Extract the [x, y] coordinate from the center of the cell holding the provided text.  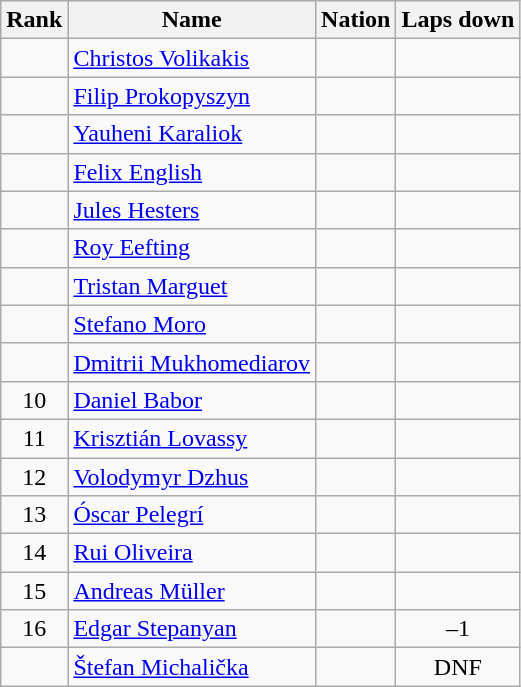
Rui Oliveira [192, 553]
Name [192, 20]
DNF [458, 667]
Felix English [192, 172]
Stefano Moro [192, 324]
11 [34, 438]
16 [34, 629]
Óscar Pelegrí [192, 515]
Volodymyr Dzhus [192, 477]
12 [34, 477]
Nation [356, 20]
14 [34, 553]
Yauheni Karaliok [192, 134]
15 [34, 591]
Rank [34, 20]
Krisztián Lovassy [192, 438]
Filip Prokopyszyn [192, 96]
Dmitrii Mukhomediarov [192, 362]
13 [34, 515]
10 [34, 400]
Daniel Babor [192, 400]
Christos Volikakis [192, 58]
Edgar Stepanyan [192, 629]
Andreas Müller [192, 591]
Tristan Marguet [192, 286]
Štefan Michalička [192, 667]
Laps down [458, 20]
–1 [458, 629]
Jules Hesters [192, 210]
Roy Eefting [192, 248]
